Pinpoint the cell where the given text exists, returning its [X, Y] midpoint coordinate. 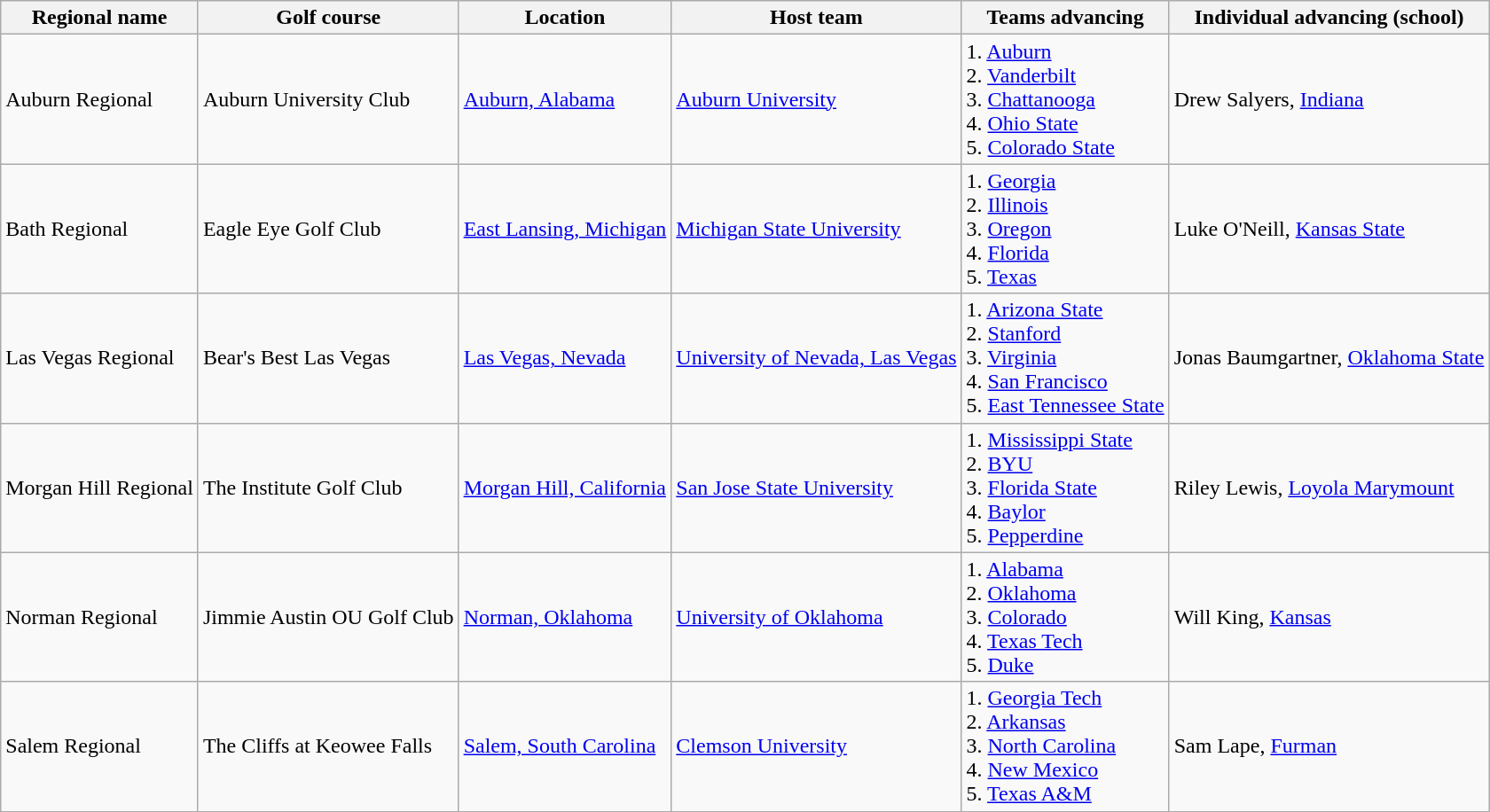
Norman Regional [99, 617]
East Lansing, Michigan [565, 229]
Clemson University [816, 746]
University of Nevada, Las Vegas [816, 358]
Bath Regional [99, 229]
Morgan Hill Regional [99, 488]
San Jose State University [816, 488]
1. Georgia2. Illinois3. Oregon4. Florida5. Texas [1065, 229]
1. Arizona State2. Stanford3. Virginia4. San Francisco5. East Tennessee State [1065, 358]
1. Alabama2. Oklahoma3. Colorado4. Texas Tech5. Duke [1065, 617]
Morgan Hill, California [565, 488]
Salem Regional [99, 746]
1. Auburn2. Vanderbilt3. Chattanooga4. Ohio State5. Colorado State [1065, 99]
University of Oklahoma [816, 617]
The Institute Golf Club [328, 488]
Las Vegas Regional [99, 358]
Sam Lape, Furman [1329, 746]
Jonas Baumgartner, Oklahoma State [1329, 358]
1. Georgia Tech2. Arkansas3. North Carolina4. New Mexico5. Texas A&M [1065, 746]
Norman, Oklahoma [565, 617]
Drew Salyers, Indiana [1329, 99]
The Cliffs at Keowee Falls [328, 746]
Location [565, 18]
Riley Lewis, Loyola Marymount [1329, 488]
Will King, Kansas [1329, 617]
Auburn University Club [328, 99]
Salem, South Carolina [565, 746]
Luke O'Neill, Kansas State [1329, 229]
1. Mississippi State2. BYU3. Florida State4. Baylor5. Pepperdine [1065, 488]
Bear's Best Las Vegas [328, 358]
Auburn University [816, 99]
Teams advancing [1065, 18]
Michigan State University [816, 229]
Golf course [328, 18]
Regional name [99, 18]
Individual advancing (school) [1329, 18]
Auburn, Alabama [565, 99]
Las Vegas, Nevada [565, 358]
Auburn Regional [99, 99]
Host team [816, 18]
Jimmie Austin OU Golf Club [328, 617]
Eagle Eye Golf Club [328, 229]
